For the text-containing cell, return its midpoint in (X, Y) coordinate format. 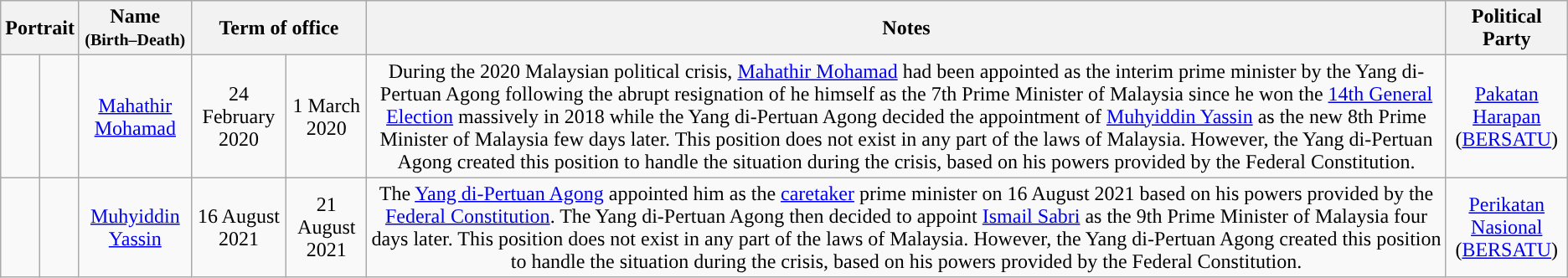
Political Party (1506, 28)
Perikatan Nasional (BERSATU) (1506, 228)
Term of office (279, 28)
24 February 2020 (239, 116)
1 March 2020 (327, 116)
21 August 2021 (327, 228)
Name(Birth–Death) (135, 28)
Notes (906, 28)
16 August 2021 (239, 228)
Mahathir Mohamad (135, 116)
Pakatan Harapan (BERSATU) (1506, 116)
Muhyiddin Yassin (135, 228)
Portrait (40, 28)
